Determine the (X, Y) coordinate at the center of the cell enclosing the given text.  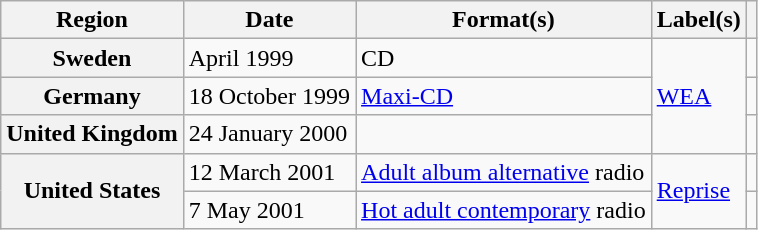
Region (92, 20)
Hot adult contemporary radio (504, 210)
United States (92, 191)
18 October 1999 (269, 96)
Reprise (698, 191)
12 March 2001 (269, 172)
Maxi-CD (504, 96)
WEA (698, 96)
CD (504, 58)
Date (269, 20)
April 1999 (269, 58)
Germany (92, 96)
24 January 2000 (269, 134)
Label(s) (698, 20)
Sweden (92, 58)
7 May 2001 (269, 210)
Format(s) (504, 20)
United Kingdom (92, 134)
Adult album alternative radio (504, 172)
